Determine the (X, Y) coordinate at the center of the cell enclosing the given text.  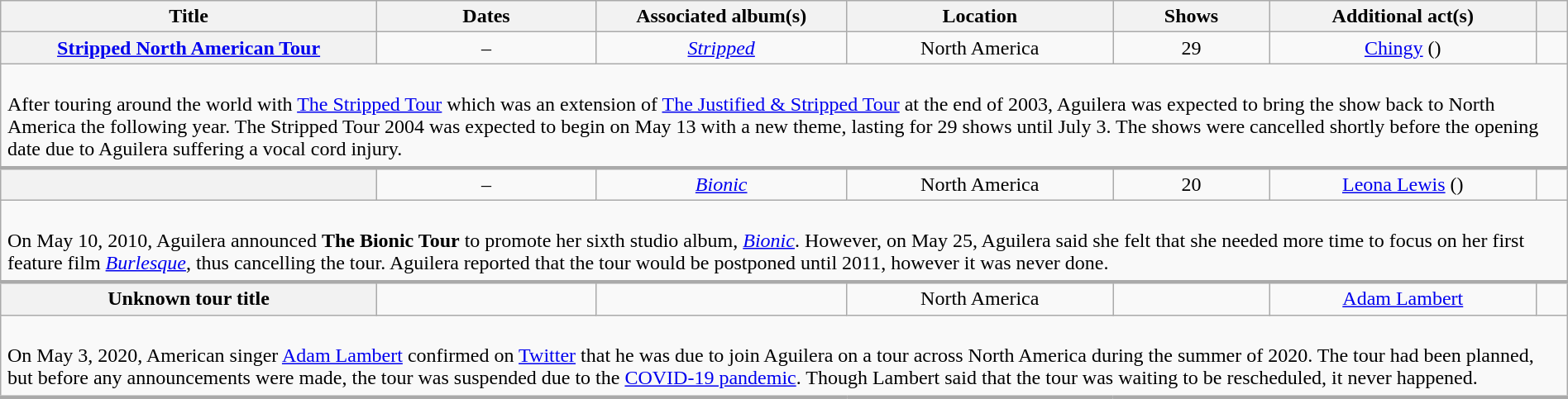
Bionic (721, 184)
Title (189, 17)
Adam Lambert (1403, 298)
Shows (1191, 17)
Unknown tour title (189, 298)
Stripped (721, 48)
Associated album(s) (721, 17)
Leona Lewis () (1403, 184)
29 (1191, 48)
Stripped North American Tour (189, 48)
Chingy () (1403, 48)
Additional act(s) (1403, 17)
20 (1191, 184)
Location (980, 17)
Dates (486, 17)
